Extract the (X, Y) coordinate from the center of the cell holding the provided text.  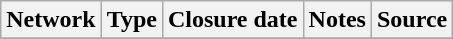
Source (412, 20)
Type (132, 20)
Closure date (232, 20)
Network (51, 20)
Notes (337, 20)
